Detect which cell encompasses the target text, then output its (X, Y) center coordinate. 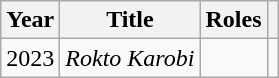
Title (130, 20)
2023 (30, 58)
Roles (234, 20)
Year (30, 20)
Rokto Karobi (130, 58)
